Search for the cell housing the specified text and yield its [x, y] center coordinate. 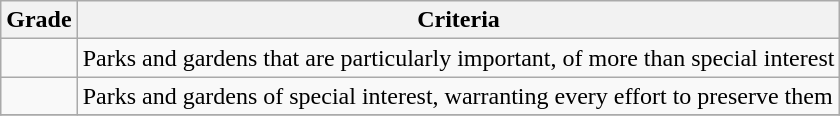
Criteria [458, 20]
Parks and gardens of special interest, warranting every effort to preserve them [458, 96]
Grade [39, 20]
Parks and gardens that are particularly important, of more than special interest [458, 58]
